Extract the (x, y) coordinate from the center of the cell holding the provided text.  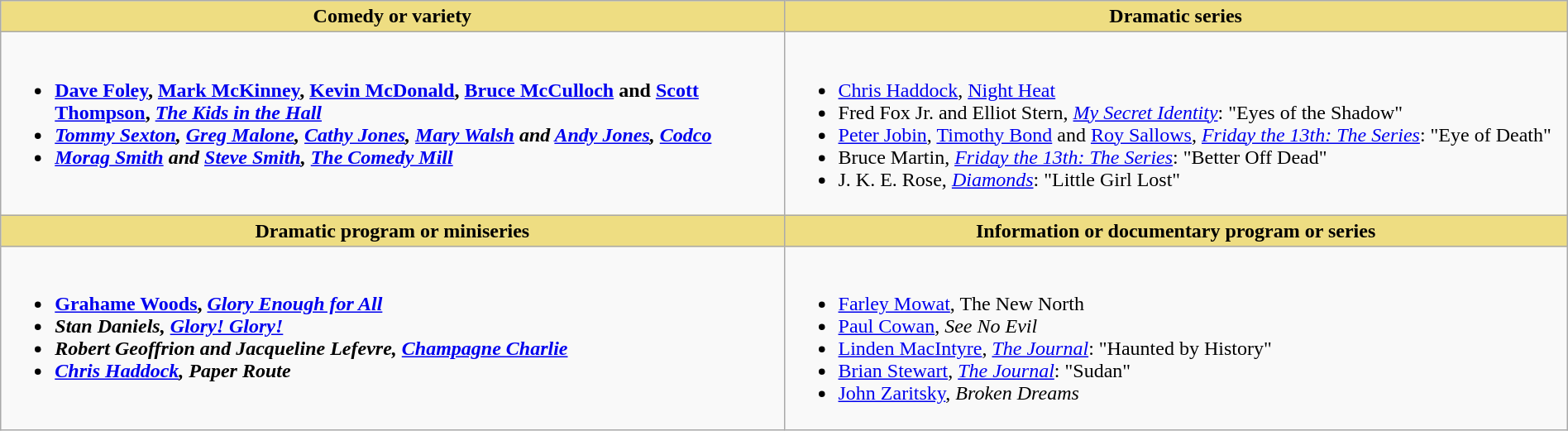
Comedy or variety (392, 17)
Information or documentary program or series (1176, 231)
Dramatic program or miniseries (392, 231)
Grahame Woods, Glory Enough for AllStan Daniels, Glory! Glory!Robert Geoffrion and Jacqueline Lefevre, Champagne CharlieChris Haddock, Paper Route (392, 338)
Dramatic series (1176, 17)
